Scan for the cell matching the given text and deliver its [x, y] coordinate at center. 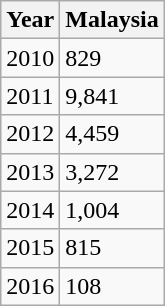
2010 [30, 58]
2013 [30, 172]
2016 [30, 286]
9,841 [112, 96]
815 [112, 248]
2014 [30, 210]
3,272 [112, 172]
2015 [30, 248]
1,004 [112, 210]
Malaysia [112, 20]
829 [112, 58]
2011 [30, 96]
Year [30, 20]
4,459 [112, 134]
2012 [30, 134]
108 [112, 286]
